Capture the cell that displays the provided text and extract its [x, y] central coordinate. 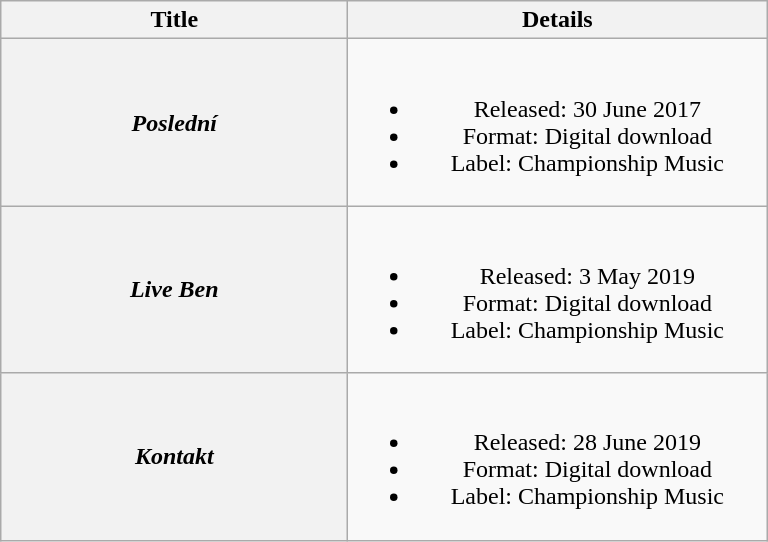
Released: 3 May 2019Format: Digital downloadLabel: Championship Music [558, 290]
Released: 30 June 2017Format: Digital downloadLabel: Championship Music [558, 122]
Live Ben [174, 290]
Poslední [174, 122]
Details [558, 20]
Kontakt [174, 456]
Title [174, 20]
Released: 28 June 2019Format: Digital downloadLabel: Championship Music [558, 456]
